Determine the [x, y] coordinate at the center of the cell enclosing the given text.  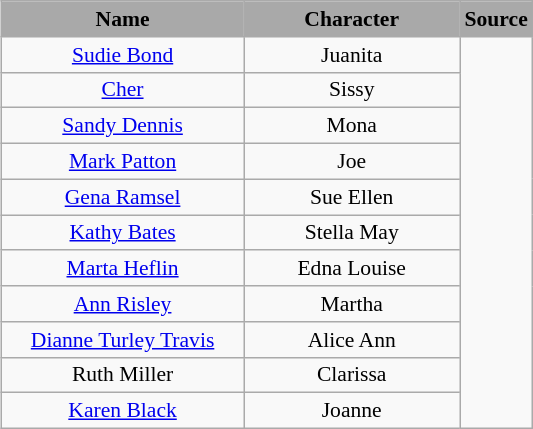
Stella May [352, 232]
Ruth Miller [122, 375]
Mona [352, 126]
Dianne Turley Travis [122, 339]
Edna Louise [352, 268]
Kathy Bates [122, 232]
Karen Black [122, 411]
Character [352, 19]
Mark Patton [122, 161]
Alice Ann [352, 339]
Name [122, 19]
Sissy [352, 90]
Gena Ramsel [122, 197]
Sandy Dennis [122, 126]
Joe [352, 161]
Cher [122, 90]
Martha [352, 304]
Ann Risley [122, 304]
Marta Heflin [122, 268]
Juanita [352, 54]
Clarissa [352, 375]
Source [496, 19]
Joanne [352, 411]
Sue Ellen [352, 197]
Sudie Bond [122, 54]
